Provide the (x, y) coordinate of the cell's center where the given text is located.  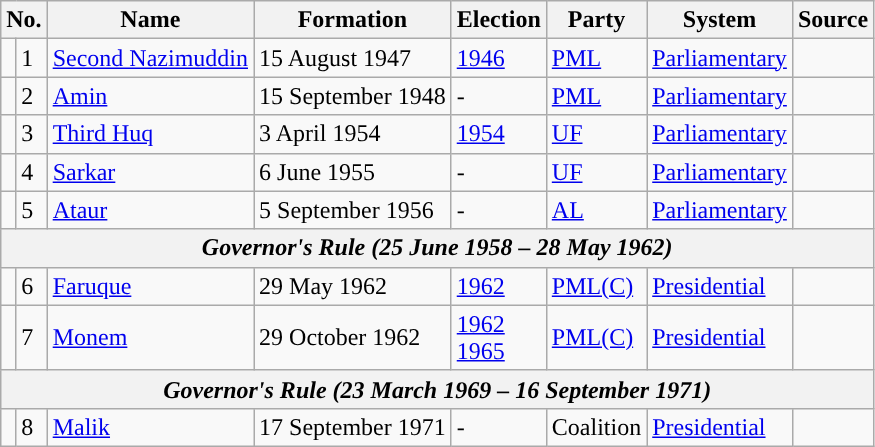
Ataur (150, 210)
1954 (498, 134)
19621965 (498, 338)
Faruque (150, 286)
6 (32, 286)
Election (498, 20)
3 April 1954 (353, 134)
No. (24, 20)
Coalition (596, 427)
1946 (498, 58)
7 (32, 338)
8 (32, 427)
Formation (353, 20)
1 (32, 58)
Governor's Rule (25 June 1958 – 28 May 1962) (438, 248)
3 (32, 134)
AL (596, 210)
1962 (498, 286)
29 October 1962 (353, 338)
Party (596, 20)
Source (832, 20)
Monem (150, 338)
5 September 1956 (353, 210)
17 September 1971 (353, 427)
5 (32, 210)
Second Nazimuddin (150, 58)
2 (32, 96)
Governor's Rule (23 March 1969 – 16 September 1971) (438, 389)
System (720, 20)
Malik (150, 427)
6 June 1955 (353, 172)
15 August 1947 (353, 58)
Amin (150, 96)
15 September 1948 (353, 96)
Name (150, 20)
29 May 1962 (353, 286)
4 (32, 172)
Sarkar (150, 172)
Third Huq (150, 134)
